Capture the cell that displays the provided text and extract its [X, Y] central coordinate. 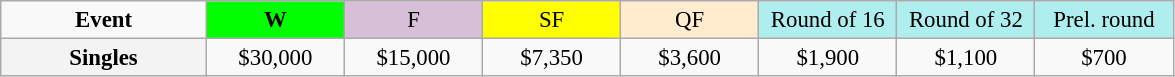
QF [690, 20]
$700 [1104, 58]
Event [104, 20]
Singles [104, 58]
Round of 32 [966, 20]
$30,000 [275, 58]
$15,000 [413, 58]
$3,600 [690, 58]
Prel. round [1104, 20]
F [413, 20]
$1,900 [828, 58]
$1,100 [966, 58]
W [275, 20]
SF [552, 20]
Round of 16 [828, 20]
$7,350 [552, 58]
